Provide the [x, y] coordinate of the cell's center where the given text is located.  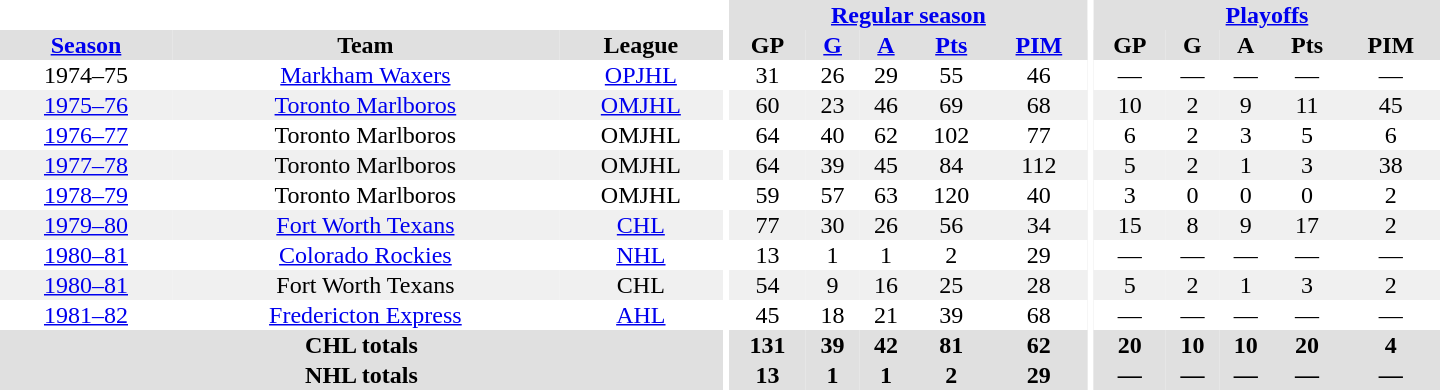
15 [1130, 225]
AHL [641, 315]
NHL [641, 255]
1979–80 [86, 225]
59 [768, 195]
11 [1306, 105]
34 [1039, 225]
69 [952, 105]
60 [768, 105]
Markham Waxers [366, 75]
Colorado Rockies [366, 255]
Team [366, 45]
54 [768, 285]
1977–78 [86, 165]
112 [1039, 165]
28 [1039, 285]
1976–77 [86, 135]
Fredericton Express [366, 315]
1981–82 [86, 315]
21 [886, 315]
Season [86, 45]
81 [952, 345]
102 [952, 135]
30 [832, 225]
League [641, 45]
23 [832, 105]
1975–76 [86, 105]
56 [952, 225]
84 [952, 165]
8 [1192, 225]
57 [832, 195]
OPJHL [641, 75]
4 [1391, 345]
16 [886, 285]
NHL totals [362, 375]
120 [952, 195]
Regular season [908, 15]
131 [768, 345]
1978–79 [86, 195]
18 [832, 315]
63 [886, 195]
25 [952, 285]
17 [1306, 225]
31 [768, 75]
55 [952, 75]
Playoffs [1267, 15]
CHL totals [362, 345]
38 [1391, 165]
42 [886, 345]
1974–75 [86, 75]
